Provide the (x, y) coordinate of the cell's center where the given text is located.  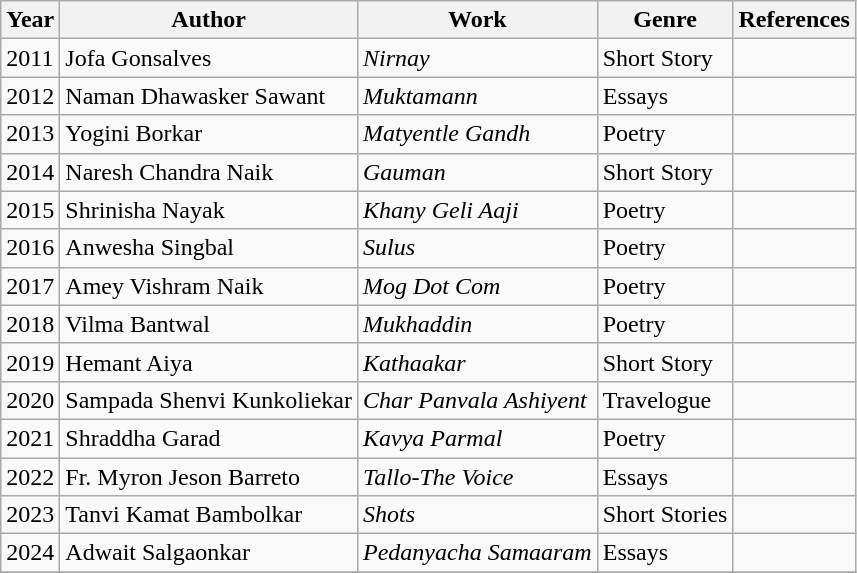
Shrinisha Nayak (209, 210)
2011 (30, 58)
Genre (665, 20)
Khany Geli Aaji (477, 210)
Muktamann (477, 96)
Naman Dhawasker Sawant (209, 96)
2013 (30, 134)
Short Stories (665, 515)
2015 (30, 210)
Fr. Myron Jeson Barreto (209, 477)
Gauman (477, 172)
Tanvi Kamat Bambolkar (209, 515)
Shraddha Garad (209, 438)
Mukhaddin (477, 324)
2016 (30, 248)
Naresh Chandra Naik (209, 172)
Author (209, 20)
Shots (477, 515)
Mog Dot Com (477, 286)
Jofa Gonsalves (209, 58)
2018 (30, 324)
Pedanyacha Samaaram (477, 553)
Kathaakar (477, 362)
2017 (30, 286)
2012 (30, 96)
Nirnay (477, 58)
Year (30, 20)
References (794, 20)
2014 (30, 172)
2020 (30, 400)
Kavya Parmal (477, 438)
Tallo-The Voice (477, 477)
Hemant Aiya (209, 362)
2024 (30, 553)
Adwait Salgaonkar (209, 553)
Anwesha Singbal (209, 248)
Amey Vishram Naik (209, 286)
2019 (30, 362)
2021 (30, 438)
Yogini Borkar (209, 134)
Work (477, 20)
Char Panvala Ashiyent (477, 400)
Vilma Bantwal (209, 324)
2023 (30, 515)
2022 (30, 477)
Sampada Shenvi Kunkoliekar (209, 400)
Matyentle Gandh (477, 134)
Sulus (477, 248)
Travelogue (665, 400)
